Search for the cell housing the specified text and yield its [X, Y] center coordinate. 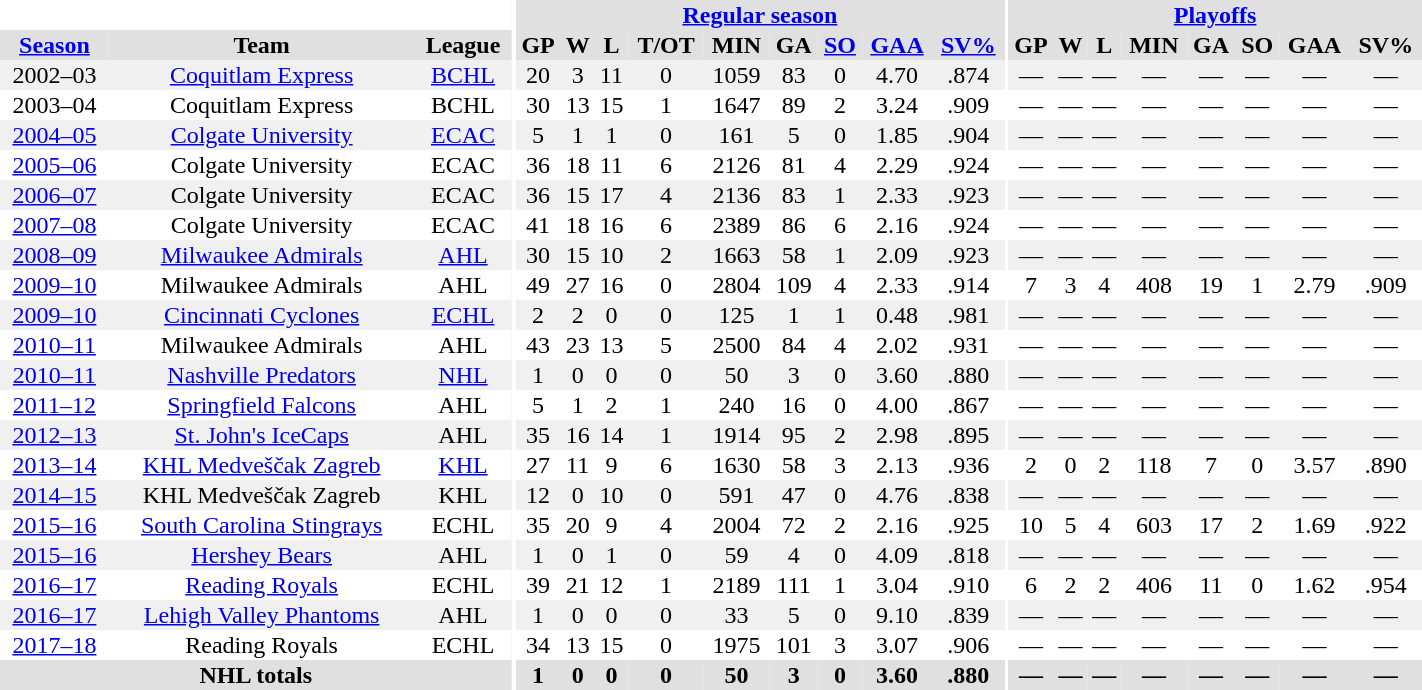
47 [794, 495]
118 [1154, 465]
2804 [736, 285]
NHL [462, 375]
591 [736, 495]
2004 [736, 525]
.890 [1386, 465]
406 [1154, 585]
1.62 [1314, 585]
.936 [968, 465]
1663 [736, 255]
2005–06 [54, 165]
2008–09 [54, 255]
1647 [736, 105]
125 [736, 315]
109 [794, 285]
Regular season [760, 15]
.954 [1386, 585]
.922 [1386, 525]
.925 [968, 525]
T/OT [666, 45]
89 [794, 105]
South Carolina Stingrays [262, 525]
19 [1212, 285]
1630 [736, 465]
49 [538, 285]
2189 [736, 585]
2126 [736, 165]
1.69 [1314, 525]
.904 [968, 135]
Hershey Bears [262, 555]
81 [794, 165]
86 [794, 225]
161 [736, 135]
603 [1154, 525]
2004–05 [54, 135]
2.98 [897, 435]
4.09 [897, 555]
.895 [968, 435]
9.10 [897, 615]
2.02 [897, 345]
408 [1154, 285]
.874 [968, 75]
95 [794, 435]
33 [736, 615]
.838 [968, 495]
2006–07 [54, 195]
3.07 [897, 645]
2017–18 [54, 645]
23 [578, 345]
101 [794, 645]
0.48 [897, 315]
41 [538, 225]
League [462, 45]
4.70 [897, 75]
.931 [968, 345]
.910 [968, 585]
43 [538, 345]
2.09 [897, 255]
4.00 [897, 405]
Team [262, 45]
2002–03 [54, 75]
14 [612, 435]
2.13 [897, 465]
59 [736, 555]
Lehigh Valley Phantoms [262, 615]
.981 [968, 315]
Cincinnati Cyclones [262, 315]
.839 [968, 615]
2003–04 [54, 105]
2012–13 [54, 435]
3.04 [897, 585]
2013–14 [54, 465]
1914 [736, 435]
Nashville Predators [262, 375]
111 [794, 585]
.818 [968, 555]
21 [578, 585]
2.29 [897, 165]
.906 [968, 645]
2014–15 [54, 495]
2136 [736, 195]
Playoffs [1215, 15]
2389 [736, 225]
St. John's IceCaps [262, 435]
39 [538, 585]
1975 [736, 645]
2011–12 [54, 405]
84 [794, 345]
1059 [736, 75]
34 [538, 645]
3.57 [1314, 465]
4.76 [897, 495]
3.24 [897, 105]
Season [54, 45]
NHL totals [256, 675]
72 [794, 525]
1.85 [897, 135]
2500 [736, 345]
Springfield Falcons [262, 405]
240 [736, 405]
.914 [968, 285]
2.79 [1314, 285]
2007–08 [54, 225]
.867 [968, 405]
